Capture the cell that displays the provided text and extract its [X, Y] central coordinate. 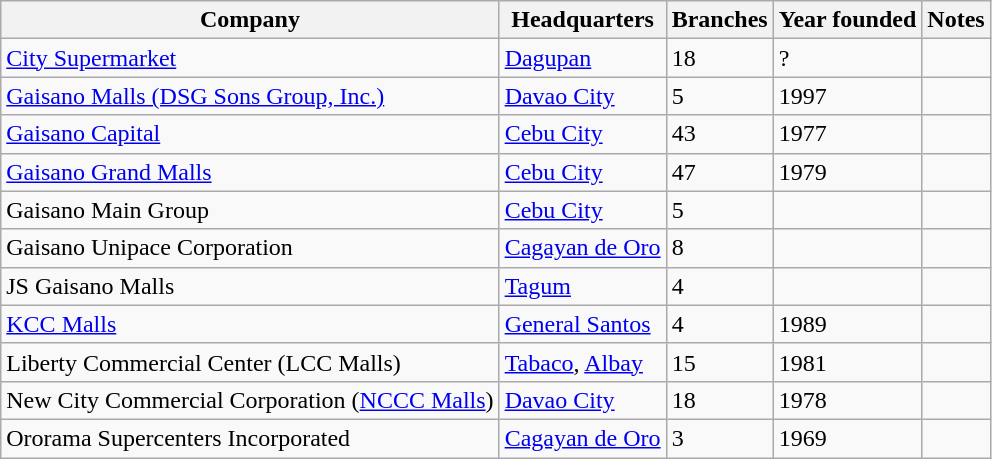
1997 [848, 96]
1979 [848, 172]
8 [720, 248]
1989 [848, 324]
Gaisano Unipace Corporation [250, 248]
Gaisano Capital [250, 134]
47 [720, 172]
Liberty Commercial Center (LCC Malls) [250, 362]
Year founded [848, 20]
15 [720, 362]
1981 [848, 362]
General Santos [582, 324]
1978 [848, 400]
JS Gaisano Malls [250, 286]
3 [720, 438]
KCC Malls [250, 324]
City Supermarket [250, 58]
1977 [848, 134]
Gaisano Main Group [250, 210]
Dagupan [582, 58]
Branches [720, 20]
1969 [848, 438]
Headquarters [582, 20]
Tabaco, Albay [582, 362]
Company [250, 20]
Gaisano Grand Malls [250, 172]
New City Commercial Corporation (NCCC Malls) [250, 400]
Notes [956, 20]
? [848, 58]
Gaisano Malls (DSG Sons Group, Inc.) [250, 96]
43 [720, 134]
Tagum [582, 286]
Ororama Supercenters Incorporated [250, 438]
